From the cell containing the given text, extract its center point as [X, Y] coordinate. 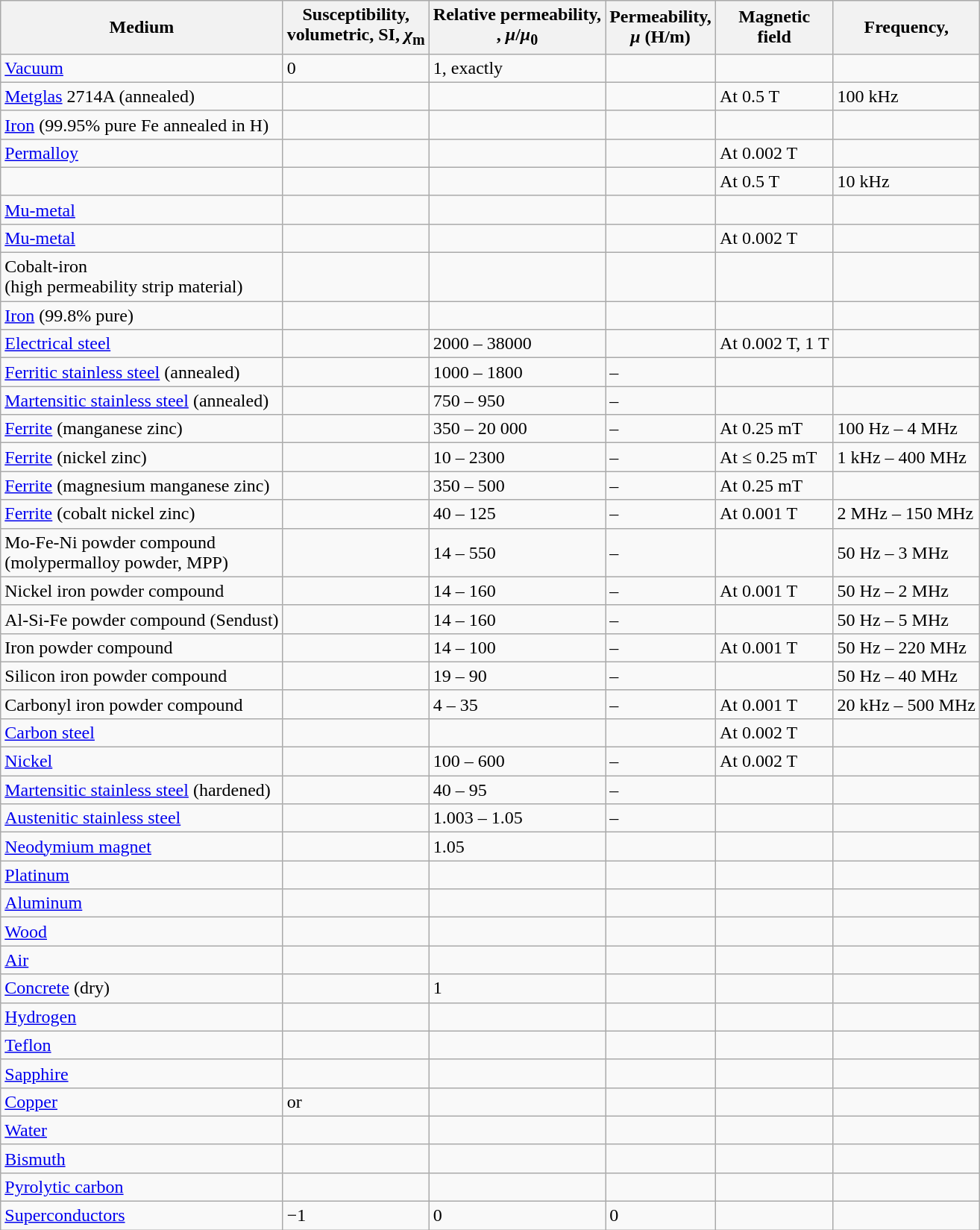
10 – 2300 [517, 457]
Air [142, 960]
Bismuth [142, 1158]
750 – 950 [517, 401]
Iron powder compound [142, 647]
1.003 – 1.05 [517, 818]
Ferrite (cobalt nickel zinc) [142, 514]
At ≤ 0.25 mT [774, 457]
14 – 100 [517, 647]
2000 – 38000 [517, 344]
1000 – 1800 [517, 372]
Nickel [142, 762]
1, exactly [517, 68]
Nickel iron powder compound [142, 591]
Austenitic stainless steel [142, 818]
Copper [142, 1102]
Ferrite (nickel zinc) [142, 457]
Ferritic stainless steel (annealed) [142, 372]
2 MHz – 150 MHz [906, 514]
Magnetic field [774, 27]
Hydrogen [142, 1017]
Metglas 2714A (annealed) [142, 96]
−1 [356, 1216]
Pyrolytic carbon [142, 1187]
1 kHz – 400 MHz [906, 457]
14 – 550 [517, 552]
Teflon [142, 1045]
50 Hz – 220 MHz [906, 647]
350 – 20 000 [517, 429]
1 [517, 988]
Martensitic stainless steel (annealed) [142, 401]
Ferrite (manganese zinc) [142, 429]
Sapphire [142, 1073]
Wood [142, 932]
Ferrite (magnesium manganese zinc) [142, 486]
350 – 500 [517, 486]
or [356, 1102]
19 – 90 [517, 676]
Martensitic stainless steel (hardened) [142, 790]
1.05 [517, 847]
Platinum [142, 875]
At 0.002 T, 1 T [774, 344]
Al-Si-Fe powder compound (Sendust) [142, 619]
Relative permeability, , μ/μ0 [517, 27]
100 kHz [906, 96]
Susceptibility,volumetric, SI, χm [356, 27]
Concrete (dry) [142, 988]
Iron (99.95% pure Fe annealed in H) [142, 125]
Mo-Fe-Ni powder compound (molypermalloy powder, MPP) [142, 552]
50 Hz – 5 MHz [906, 619]
100 Hz – 4 MHz [906, 429]
4 – 35 [517, 704]
Water [142, 1130]
Electrical steel [142, 344]
Frequency, [906, 27]
Cobalt-iron (high permeability strip material) [142, 277]
Superconductors [142, 1216]
Neodymium magnet [142, 847]
100 – 600 [517, 762]
40 – 95 [517, 790]
Carbonyl iron powder compound [142, 704]
40 – 125 [517, 514]
Medium [142, 27]
Carbon steel [142, 732]
Silicon iron powder compound [142, 676]
Iron (99.8% pure) [142, 316]
20 kHz – 500 MHz [906, 704]
Aluminum [142, 903]
50 Hz – 2 MHz [906, 591]
10 kHz [906, 181]
50 Hz – 40 MHz [906, 676]
Permeability, μ (H/m) [661, 27]
Vacuum [142, 68]
Permalloy [142, 153]
50 Hz – 3 MHz [906, 552]
